Find where the given text appears and provide that cell's center as (X, Y) coordinate. 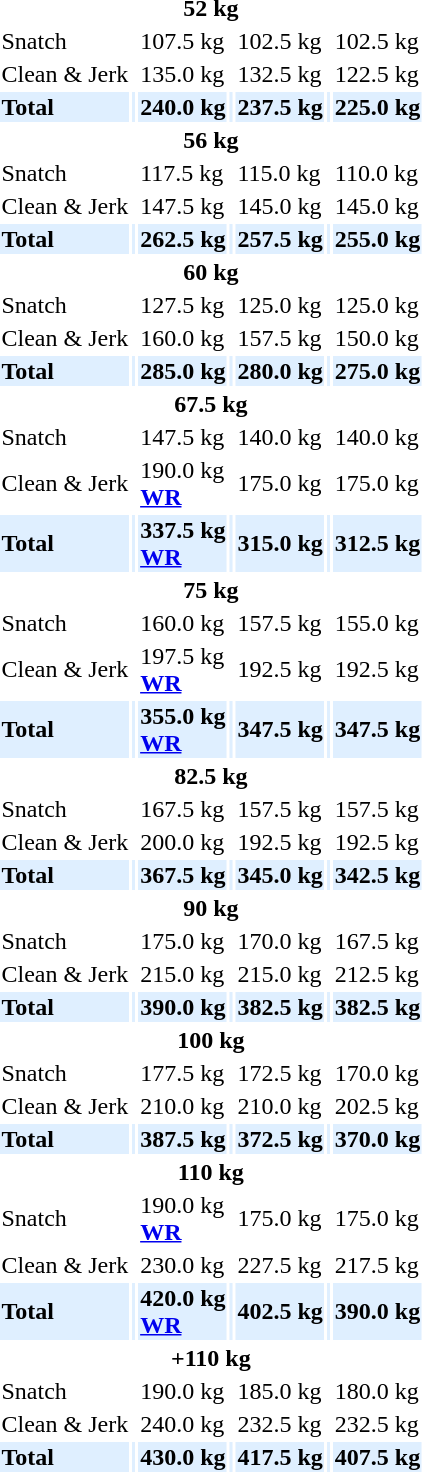
237.5 kg (280, 107)
155.0 kg (377, 623)
230.0 kg (183, 1265)
132.5 kg (280, 74)
285.0 kg (183, 371)
90 kg (211, 908)
345.0 kg (280, 875)
110 kg (211, 1172)
312.5 kg (377, 544)
420.0 kgWR (183, 1312)
255.0 kg (377, 239)
200.0 kg (183, 842)
225.0 kg (377, 107)
56 kg (211, 140)
100 kg (211, 1040)
197.5 kgWR (183, 670)
367.5 kg (183, 875)
60 kg (211, 272)
202.5 kg (377, 1106)
262.5 kg (183, 239)
342.5 kg (377, 875)
185.0 kg (280, 1391)
280.0 kg (280, 371)
75 kg (211, 590)
82.5 kg (211, 776)
257.5 kg (280, 239)
190.0 kg (183, 1391)
150.0 kg (377, 338)
67.5 kg (211, 404)
337.5 kgWR (183, 544)
212.5 kg (377, 974)
110.0 kg (377, 173)
180.0 kg (377, 1391)
227.5 kg (280, 1265)
355.0 kgWR (183, 730)
107.5 kg (183, 41)
417.5 kg (280, 1457)
172.5 kg (280, 1073)
127.5 kg (183, 305)
430.0 kg (183, 1457)
275.0 kg (377, 371)
+110 kg (211, 1358)
117.5 kg (183, 173)
217.5 kg (377, 1265)
370.0 kg (377, 1139)
177.5 kg (183, 1073)
372.5 kg (280, 1139)
115.0 kg (280, 173)
315.0 kg (280, 544)
135.0 kg (183, 74)
122.5 kg (377, 74)
402.5 kg (280, 1312)
407.5 kg (377, 1457)
387.5 kg (183, 1139)
